Find where the given text appears and provide that cell's center as (X, Y) coordinate. 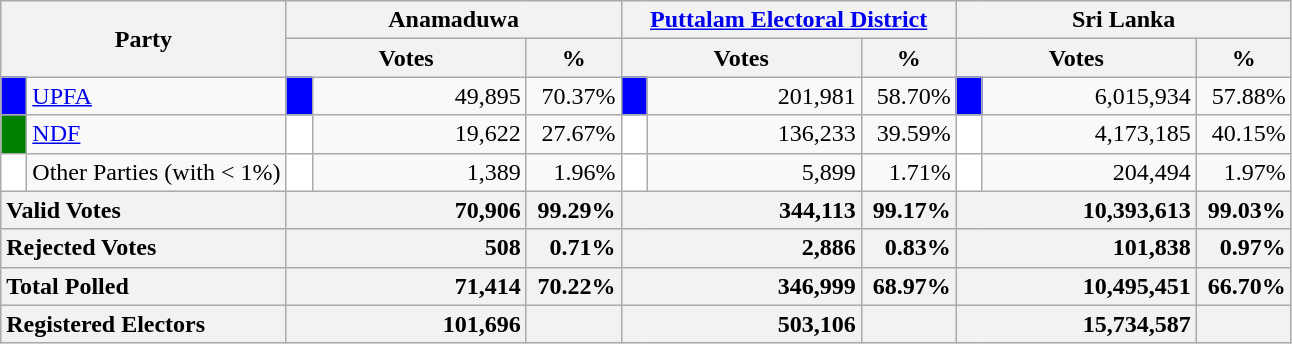
Total Polled (144, 286)
66.70% (1244, 286)
99.03% (1244, 210)
70,906 (406, 210)
0.83% (908, 248)
201,981 (754, 96)
Anamaduwa (454, 20)
0.97% (1244, 248)
1,389 (419, 172)
136,233 (754, 134)
Rejected Votes (144, 248)
99.29% (574, 210)
508 (406, 248)
Sri Lanka (1124, 20)
UPFA (156, 96)
Party (144, 39)
58.70% (908, 96)
Valid Votes (144, 210)
70.37% (574, 96)
27.67% (574, 134)
0.71% (574, 248)
99.17% (908, 210)
Registered Electors (144, 324)
39.59% (908, 134)
10,393,613 (1076, 210)
40.15% (1244, 134)
1.96% (574, 172)
Other Parties (with < 1%) (156, 172)
5,899 (754, 172)
4,173,185 (1089, 134)
10,495,451 (1076, 286)
503,106 (741, 324)
71,414 (406, 286)
Puttalam Electoral District (788, 20)
6,015,934 (1089, 96)
68.97% (908, 286)
57.88% (1244, 96)
204,494 (1089, 172)
2,886 (741, 248)
NDF (156, 134)
101,696 (406, 324)
19,622 (419, 134)
346,999 (741, 286)
15,734,587 (1076, 324)
49,895 (419, 96)
70.22% (574, 286)
1.97% (1244, 172)
101,838 (1076, 248)
1.71% (908, 172)
344,113 (741, 210)
